For the text-containing cell, return its midpoint in [X, Y] coordinate format. 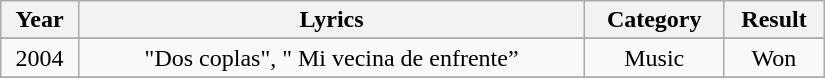
Music [654, 58]
2004 [40, 58]
Category [654, 20]
Year [40, 20]
Lyrics [331, 20]
Won [774, 58]
Result [774, 20]
"Dos coplas", " Mi vecina de enfrente” [331, 58]
